Capture the cell that displays the provided text and extract its [x, y] central coordinate. 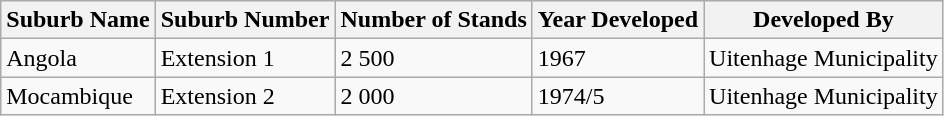
Suburb Number [245, 20]
Mocambique [78, 96]
1967 [618, 58]
Year Developed [618, 20]
Suburb Name [78, 20]
2 500 [434, 58]
Angola [78, 58]
Developed By [824, 20]
Extension 2 [245, 96]
Number of Stands [434, 20]
Extension 1 [245, 58]
2 000 [434, 96]
1974/5 [618, 96]
